Search for the cell housing the specified text and yield its [x, y] center coordinate. 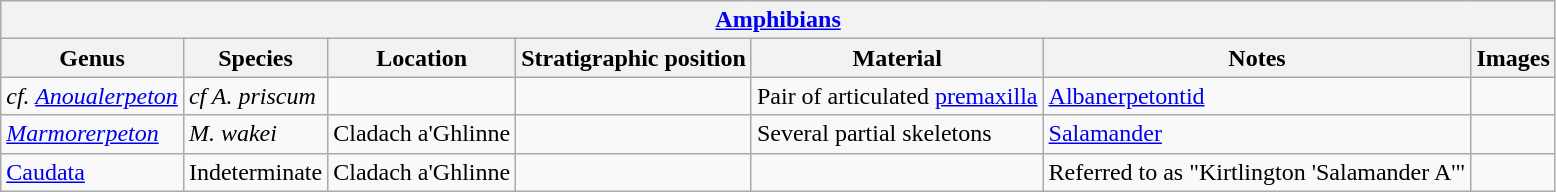
cf. Anoualerpeton [92, 96]
Referred to as "Kirtlington 'Salamander A'" [1257, 172]
Genus [92, 58]
Species [255, 58]
Indeterminate [255, 172]
Material [897, 58]
Notes [1257, 58]
M. wakei [255, 134]
Marmorerpeton [92, 134]
Pair of articulated premaxilla [897, 96]
Location [422, 58]
Images [1513, 58]
Several partial skeletons [897, 134]
Caudata [92, 172]
cf A. priscum [255, 96]
Amphibians [778, 20]
Salamander [1257, 134]
Stratigraphic position [634, 58]
Albanerpetontid [1257, 96]
